Search for the cell housing the specified text and yield its (X, Y) center coordinate. 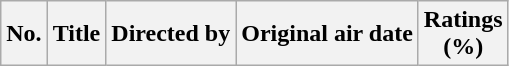
Title (76, 34)
Original air date (328, 34)
Ratings(%) (463, 34)
Directed by (171, 34)
No. (24, 34)
